Output the (x, y) coordinate of the center of the cell containing the given text.  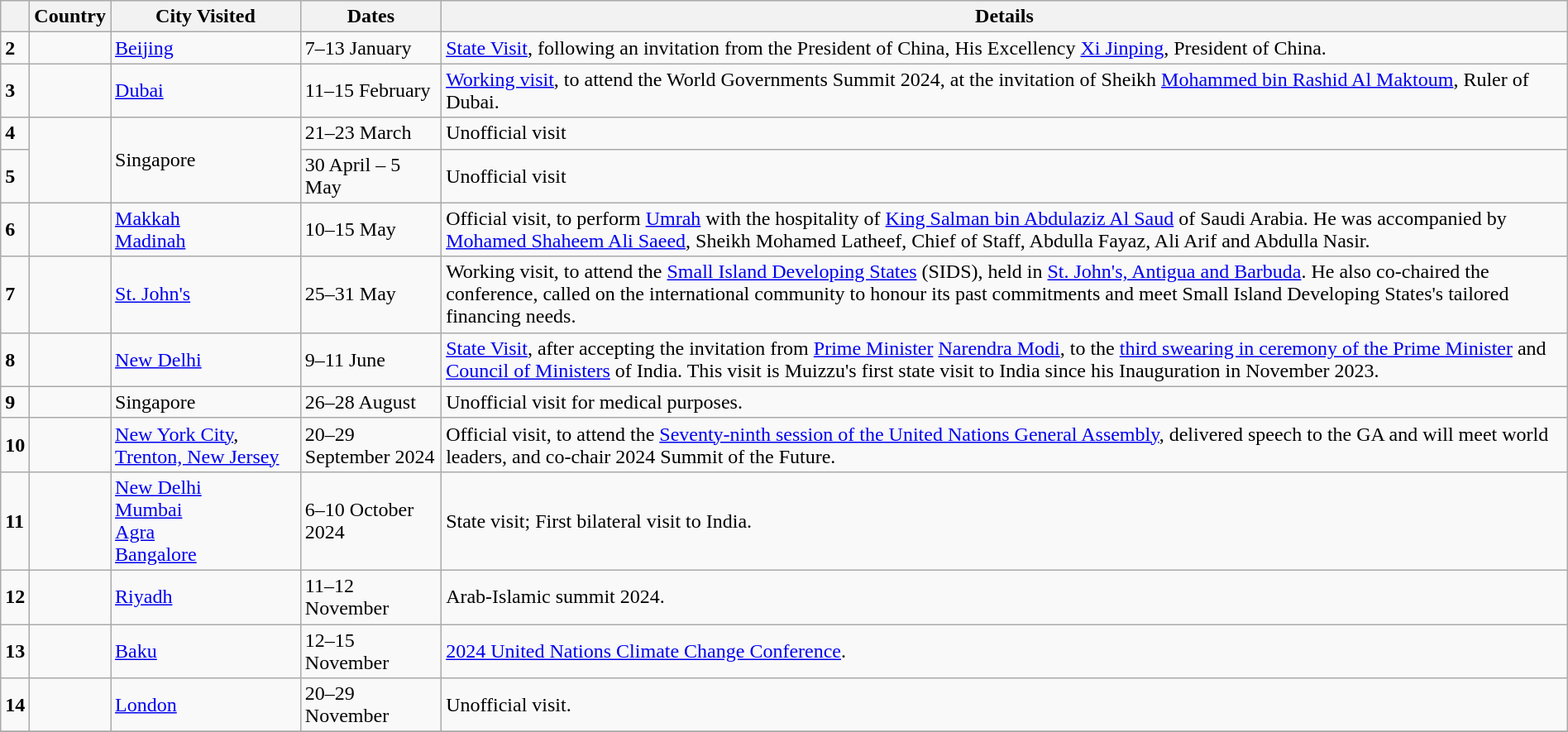
Arab-Islamic summit 2024. (1005, 597)
6–10 October 2024 (370, 521)
10 (15, 445)
5 (15, 175)
10–15 May (370, 230)
6 (15, 230)
12 (15, 597)
26–28 August (370, 402)
21–23 March (370, 133)
2 (15, 48)
New York City, Trenton, New Jersey (206, 445)
25–31 May (370, 294)
Dates (370, 17)
30 April – 5 May (370, 175)
State visit; First bilateral visit to India. (1005, 521)
7 (15, 294)
Details (1005, 17)
13 (15, 650)
Working visit, to attend the World Governments Summit 2024, at the invitation of Sheikh Mohammed bin Rashid Al Maktoum, Ruler of Dubai. (1005, 91)
City Visited (206, 17)
London (206, 705)
New Delhi (206, 359)
St. John's (206, 294)
Unofficial visit. (1005, 705)
11–12 November (370, 597)
9 (15, 402)
11 (15, 521)
New DelhiMumbaiAgraBangalore (206, 521)
14 (15, 705)
Baku (206, 650)
8 (15, 359)
Beijing (206, 48)
12–15 November (370, 650)
Country (70, 17)
MakkahMadinah (206, 230)
20–29 November (370, 705)
State Visit, following an invitation from the President of China, His Excellency Xi Jinping, President of China. (1005, 48)
Dubai (206, 91)
4 (15, 133)
11–15 February (370, 91)
3 (15, 91)
7–13 January (370, 48)
Riyadh (206, 597)
9–11 June (370, 359)
20–29 September 2024 (370, 445)
Unofficial visit for medical purposes. (1005, 402)
2024 United Nations Climate Change Conference. (1005, 650)
